Scan for the cell matching the given text and deliver its (x, y) coordinate at center. 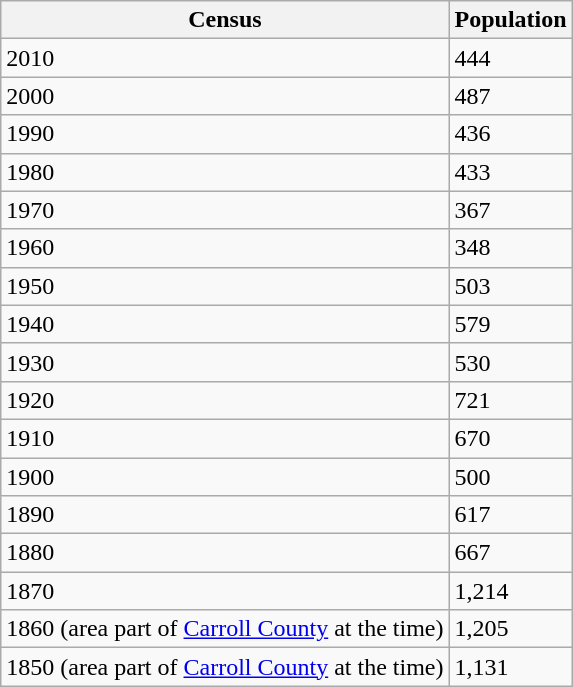
1940 (225, 324)
444 (510, 58)
617 (510, 515)
487 (510, 96)
1970 (225, 210)
2010 (225, 58)
1870 (225, 591)
1980 (225, 172)
530 (510, 362)
367 (510, 210)
1960 (225, 248)
1,131 (510, 667)
1890 (225, 515)
721 (510, 400)
1,205 (510, 629)
667 (510, 553)
1930 (225, 362)
579 (510, 324)
Population (510, 20)
1900 (225, 477)
500 (510, 477)
1850 (area part of Carroll County at the time) (225, 667)
1910 (225, 438)
436 (510, 134)
670 (510, 438)
1920 (225, 400)
503 (510, 286)
433 (510, 172)
348 (510, 248)
1990 (225, 134)
1880 (225, 553)
1,214 (510, 591)
2000 (225, 96)
1860 (area part of Carroll County at the time) (225, 629)
Census (225, 20)
1950 (225, 286)
